Detect which cell encompasses the target text, then output its [x, y] center coordinate. 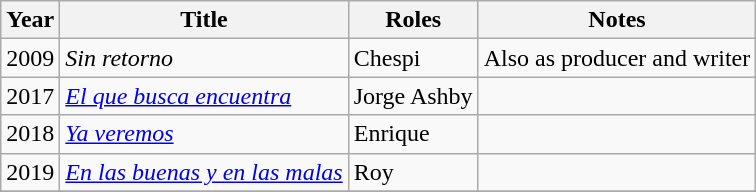
Chespi [413, 58]
Sin retorno [204, 58]
Title [204, 20]
Year [30, 20]
El que busca encuentra [204, 96]
2009 [30, 58]
2017 [30, 96]
Notes [617, 20]
2019 [30, 172]
Also as producer and writer [617, 58]
2018 [30, 134]
Jorge Ashby [413, 96]
Ya veremos [204, 134]
En las buenas y en las malas [204, 172]
Roles [413, 20]
Enrique [413, 134]
Roy [413, 172]
